From the cell containing the given text, extract its center point as (X, Y) coordinate. 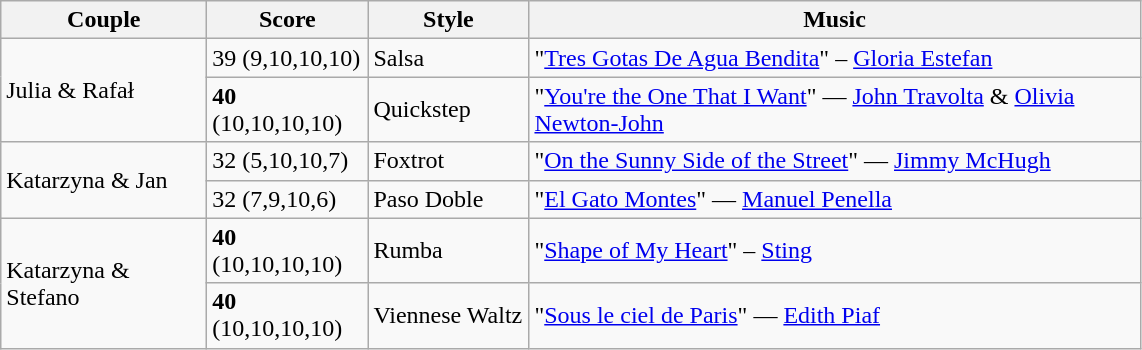
Couple (104, 20)
32 (5,10,10,7) (288, 161)
Rumba (448, 250)
Music (834, 20)
Katarzyna & Stefano (104, 283)
"You're the One That I Want" — John Travolta & Olivia Newton-John (834, 110)
"Sous le ciel de Paris" — Edith Piaf (834, 316)
Foxtrot (448, 161)
Paso Doble (448, 199)
"El Gato Montes" — Manuel Penella (834, 199)
Style (448, 20)
Score (288, 20)
32 (7,9,10,6) (288, 199)
Julia & Rafał (104, 90)
Quickstep (448, 110)
Viennese Waltz (448, 316)
"Shape of My Heart" – Sting (834, 250)
"On the Sunny Side of the Street" — Jimmy McHugh (834, 161)
"Tres Gotas De Agua Bendita" – Gloria Estefan (834, 58)
39 (9,10,10,10) (288, 58)
Salsa (448, 58)
Katarzyna & Jan (104, 180)
